Pinpoint the cell where the given text exists, returning its [X, Y] midpoint coordinate. 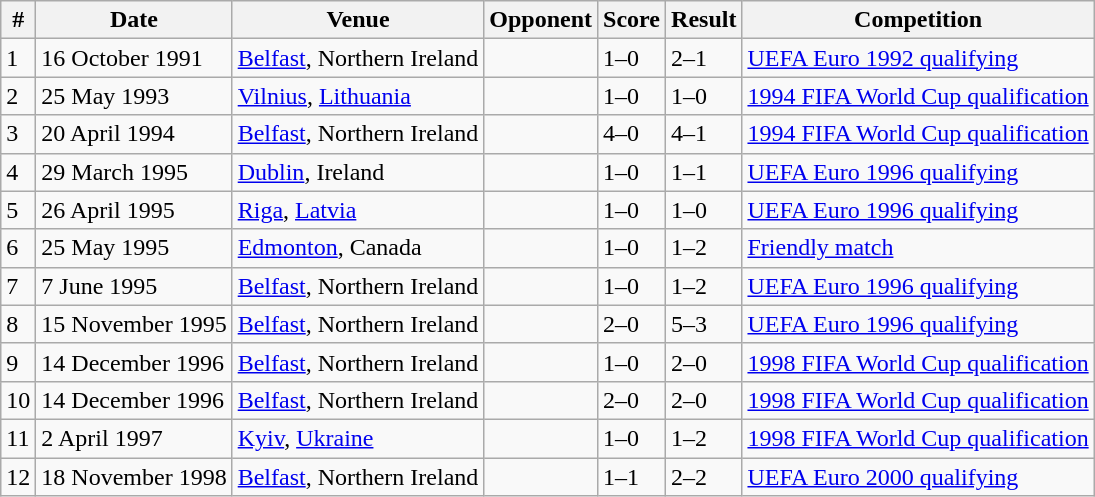
15 November 1995 [134, 324]
Competition [918, 20]
Score [632, 20]
4–0 [632, 134]
2 [18, 96]
2–1 [704, 58]
Dublin, Ireland [358, 172]
Result [704, 20]
9 [18, 362]
4–1 [704, 134]
12 [18, 477]
18 November 1998 [134, 477]
6 [18, 248]
Friendly match [918, 248]
7 June 1995 [134, 286]
11 [18, 438]
Vilnius, Lithuania [358, 96]
Edmonton, Canada [358, 248]
Date [134, 20]
8 [18, 324]
Venue [358, 20]
5 [18, 210]
7 [18, 286]
UEFA Euro 2000 qualifying [918, 477]
Riga, Latvia [358, 210]
Opponent [541, 20]
1 [18, 58]
20 April 1994 [134, 134]
25 May 1993 [134, 96]
16 October 1991 [134, 58]
3 [18, 134]
2–2 [704, 477]
26 April 1995 [134, 210]
10 [18, 400]
25 May 1995 [134, 248]
Kyiv, Ukraine [358, 438]
2 April 1997 [134, 438]
UEFA Euro 1992 qualifying [918, 58]
5–3 [704, 324]
29 March 1995 [134, 172]
# [18, 20]
4 [18, 172]
